Extract the [X, Y] coordinate from the center of the cell holding the provided text.  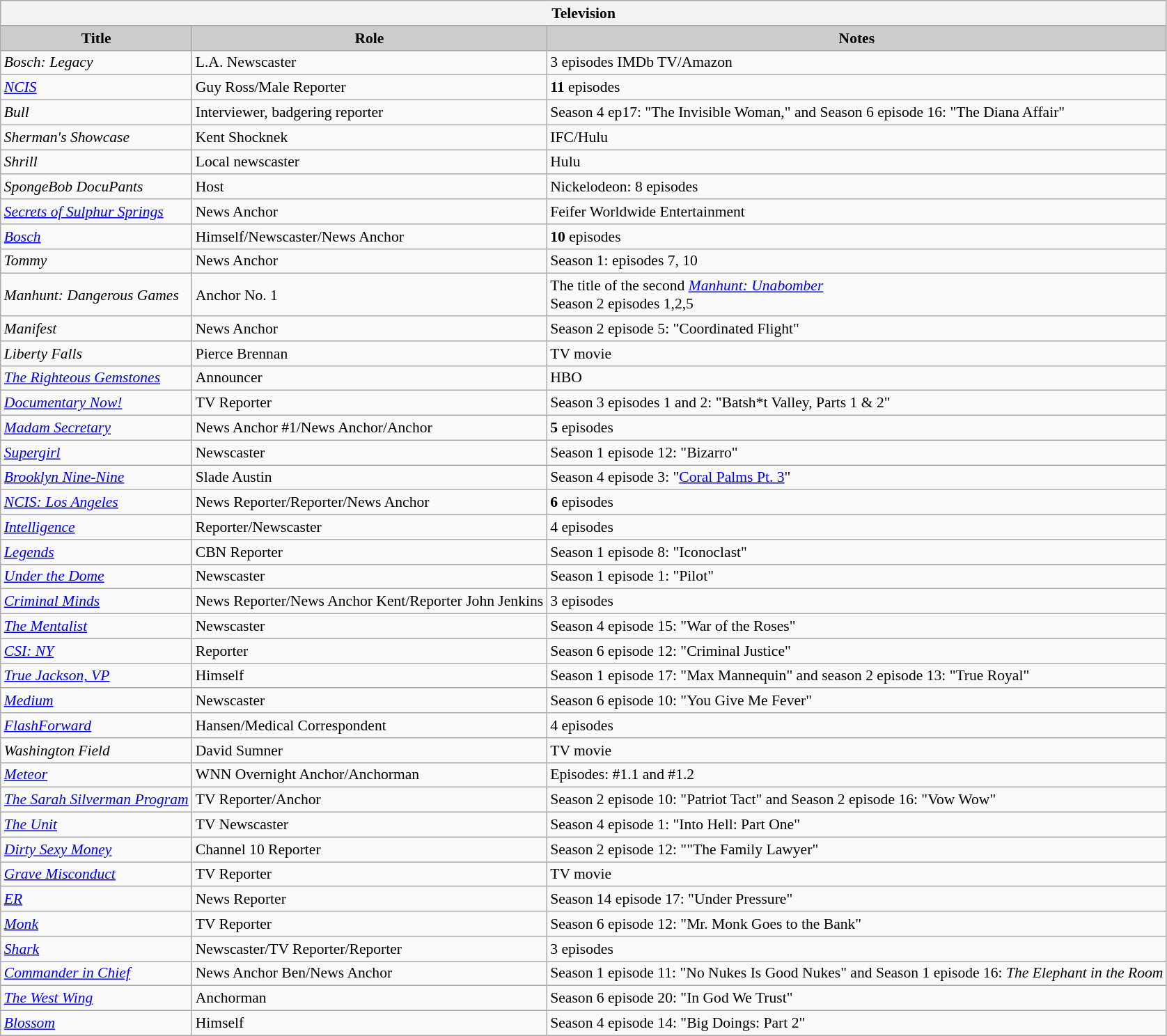
News Reporter/Reporter/News Anchor [370, 503]
News Reporter/News Anchor Kent/Reporter John Jenkins [370, 602]
Season 1 episode 12: "Bizarro" [856, 453]
The Sarah Silverman Program [96, 800]
Title [96, 38]
Season 1 episode 1: "Pilot" [856, 576]
Liberty Falls [96, 354]
Host [370, 187]
SpongeBob DocuPants [96, 187]
Season 6 episode 12: "Criminal Justice" [856, 651]
Season 1 episode 8: "Iconoclast" [856, 552]
Intelligence [96, 527]
News Anchor #1/News Anchor/Anchor [370, 428]
Channel 10 Reporter [370, 849]
Season 1 episode 17: "Max Mannequin" and season 2 episode 13: "True Royal" [856, 676]
5 episodes [856, 428]
The Mentalist [96, 627]
Hulu [856, 162]
Season 3 episodes 1 and 2: "Batsh*t Valley, Parts 1 & 2" [856, 403]
Season 2 episode 10: "Patriot Tact" and Season 2 episode 16: "Vow Wow" [856, 800]
WNN Overnight Anchor/Anchorman [370, 775]
L.A. Newscaster [370, 63]
Announcer [370, 378]
Season 4 episode 15: "War of the Roses" [856, 627]
Television [583, 13]
Meteor [96, 775]
Shrill [96, 162]
Slade Austin [370, 478]
10 episodes [856, 237]
HBO [856, 378]
Documentary Now! [96, 403]
Season 4 episode 3: "Coral Palms Pt. 3" [856, 478]
Anchor No. 1 [370, 295]
Himself/Newscaster/News Anchor [370, 237]
Season 2 episode 12: ""The Family Lawyer" [856, 849]
Commander in Chief [96, 973]
Reporter/Newscaster [370, 527]
Shark [96, 949]
3 episodes IMDb TV/Amazon [856, 63]
Legends [96, 552]
Role [370, 38]
Season 2 episode 5: "Coordinated Flight" [856, 329]
Season 4 ep17: "The Invisible Woman," and Season 6 episode 16: "The Diana Affair" [856, 113]
Dirty Sexy Money [96, 849]
Bosch: Legacy [96, 63]
TV Newscaster [370, 825]
Madam Secretary [96, 428]
Season 4 episode 1: "Into Hell: Part One" [856, 825]
Brooklyn Nine-Nine [96, 478]
Feifer Worldwide Entertainment [856, 212]
IFC/Hulu [856, 137]
Reporter [370, 651]
Local newscaster [370, 162]
Season 1 episode 11: "No Nukes Is Good Nukes" and Season 1 episode 16: The Elephant in the Room [856, 973]
Interviewer, badgering reporter [370, 113]
The Unit [96, 825]
Guy Ross/Male Reporter [370, 88]
TV Reporter/Anchor [370, 800]
Season 4 episode 14: "Big Doings: Part 2" [856, 1023]
Manifest [96, 329]
Grave Misconduct [96, 874]
Monk [96, 924]
Secrets of Sulphur Springs [96, 212]
Sherman's Showcase [96, 137]
CSI: NY [96, 651]
Nickelodeon: 8 episodes [856, 187]
Episodes: #1.1 and #1.2 [856, 775]
News Anchor Ben/News Anchor [370, 973]
6 episodes [856, 503]
NCIS [96, 88]
Newscaster/TV Reporter/Reporter [370, 949]
Season 6 episode 20: "In God We Trust" [856, 998]
Criminal Minds [96, 602]
NCIS: Los Angeles [96, 503]
True Jackson, VP [96, 676]
Tommy [96, 261]
Medium [96, 701]
Notes [856, 38]
Manhunt: Dangerous Games [96, 295]
David Sumner [370, 751]
CBN Reporter [370, 552]
Washington Field [96, 751]
FlashForward [96, 725]
Anchorman [370, 998]
Bull [96, 113]
Season 6 episode 10: "You Give Me Fever" [856, 701]
The Righteous Gemstones [96, 378]
Supergirl [96, 453]
Blossom [96, 1023]
Season 1: episodes 7, 10 [856, 261]
11 episodes [856, 88]
Kent Shocknek [370, 137]
Season 6 episode 12: "Mr. Monk Goes to the Bank" [856, 924]
Under the Dome [96, 576]
ER [96, 900]
Season 14 episode 17: "Under Pressure" [856, 900]
The West Wing [96, 998]
Bosch [96, 237]
The title of the second Manhunt: Unabomber Season 2 episodes 1,2,5 [856, 295]
News Reporter [370, 900]
Hansen/Medical Correspondent [370, 725]
Pierce Brennan [370, 354]
